Search for the cell housing the specified text and yield its [X, Y] center coordinate. 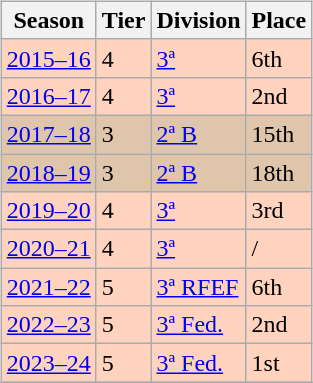
15th [279, 134]
2016–17 [48, 96]
18th [279, 173]
3rd [279, 211]
Place [279, 20]
2017–18 [48, 134]
3ª RFEF [198, 287]
1st [279, 363]
2018–19 [48, 173]
2022–23 [48, 325]
Season [48, 20]
2019–20 [48, 211]
/ [279, 249]
Tier [124, 20]
2023–24 [48, 363]
2015–16 [48, 58]
2021–22 [48, 287]
Division [198, 20]
2020–21 [48, 249]
